Determine the (x, y) coordinate at the center of the cell enclosing the given text.  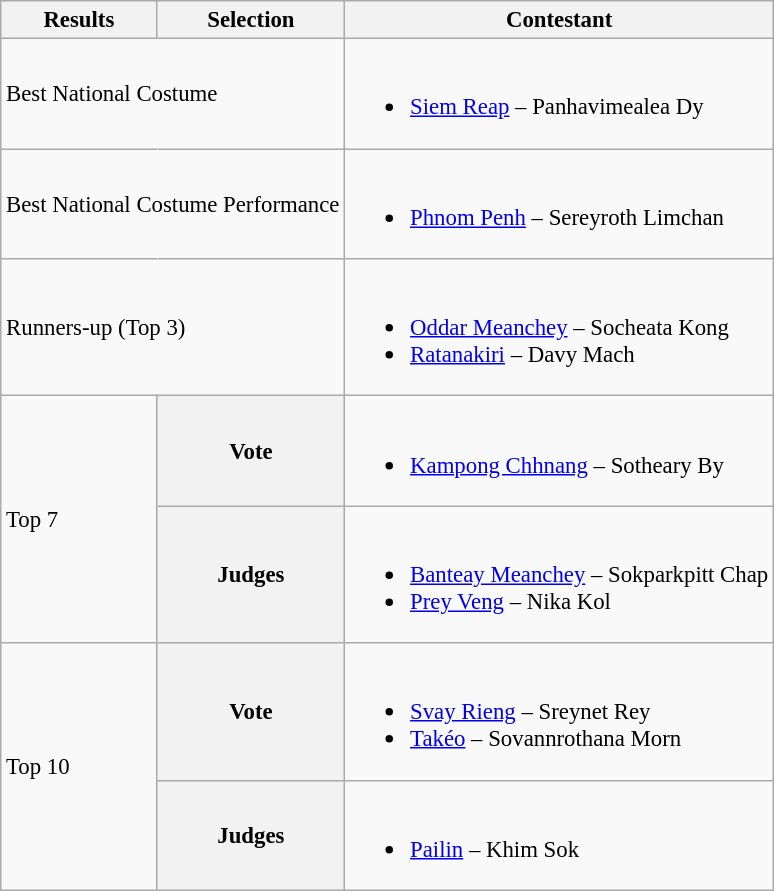
Selection (251, 20)
Results (79, 20)
Top 10 (79, 766)
Svay Rieng – Sreynet ReyTakéo – Sovannrothana Morn (560, 712)
Banteay Meanchey – Sokparkpitt ChapPrey Veng – Nika Kol (560, 574)
Best National Costume Performance (173, 204)
Top 7 (79, 520)
Siem Reap – Panhavimealea Dy (560, 94)
Runners-up (Top 3) (173, 328)
Kampong Chhnang – Sotheary By (560, 451)
Contestant (560, 20)
Oddar Meanchey – Socheata KongRatanakiri – Davy Mach (560, 328)
Pailin – Khim Sok (560, 835)
Phnom Penh – Sereyroth Limchan (560, 204)
Best National Costume (173, 94)
